Provide the (X, Y) coordinate of the cell's center where the given text is located.  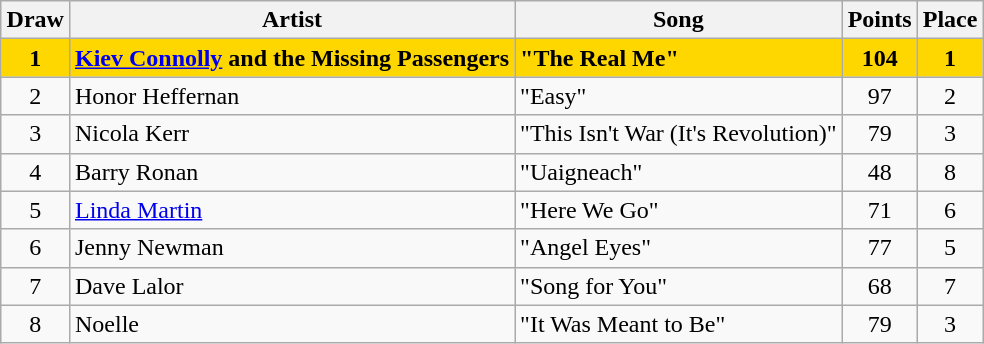
"Easy" (679, 96)
71 (880, 210)
68 (880, 286)
Draw (35, 20)
Nicola Kerr (292, 134)
104 (880, 58)
"It Was Meant to Be" (679, 324)
Linda Martin (292, 210)
48 (880, 172)
Jenny Newman (292, 248)
Points (880, 20)
"Uaigneach" (679, 172)
"Angel Eyes" (679, 248)
"This Isn't War (It's Revolution)" (679, 134)
Honor Heffernan (292, 96)
77 (880, 248)
Place (950, 20)
Song (679, 20)
"Song for You" (679, 286)
"The Real Me" (679, 58)
Barry Ronan (292, 172)
Dave Lalor (292, 286)
4 (35, 172)
Noelle (292, 324)
"Here We Go" (679, 210)
97 (880, 96)
Artist (292, 20)
Kiev Connolly and the Missing Passengers (292, 58)
